Locate the cell with the specified text and output its (X, Y) center coordinate. 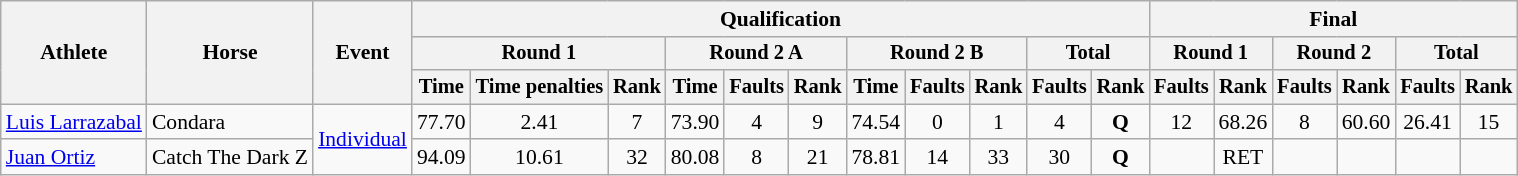
12 (1181, 122)
Horse (230, 52)
Round 2 B (936, 54)
Catch The Dark Z (230, 158)
60.60 (1366, 122)
21 (818, 158)
Individual (362, 140)
94.09 (442, 158)
73.90 (696, 122)
7 (637, 122)
Condara (230, 122)
33 (999, 158)
RET (1244, 158)
1 (999, 122)
Juan Ortiz (74, 158)
30 (1059, 158)
Time penalties (540, 87)
80.08 (696, 158)
Qualification (780, 19)
Athlete (74, 52)
74.54 (876, 122)
Luis Larrazabal (74, 122)
68.26 (1244, 122)
14 (937, 158)
Event (362, 52)
9 (818, 122)
15 (1489, 122)
Round 2 A (756, 54)
10.61 (540, 158)
Final (1333, 19)
0 (937, 122)
77.70 (442, 122)
26.41 (1427, 122)
78.81 (876, 158)
2.41 (540, 122)
Round 2 (1334, 54)
32 (637, 158)
